Find where the given text appears and provide that cell's center as (X, Y) coordinate. 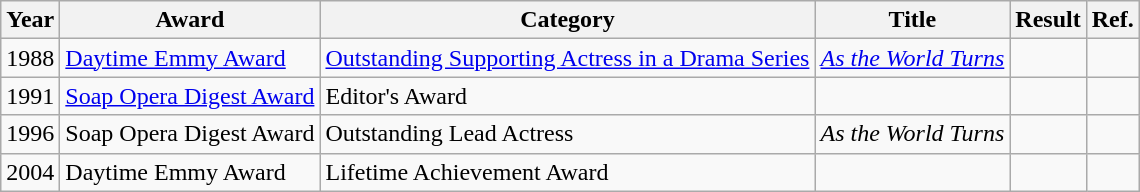
2004 (30, 172)
Lifetime Achievement Award (568, 172)
Year (30, 20)
Award (190, 20)
Outstanding Supporting Actress in a Drama Series (568, 58)
Title (912, 20)
Editor's Award (568, 96)
Result (1048, 20)
1996 (30, 134)
Outstanding Lead Actress (568, 134)
1991 (30, 96)
1988 (30, 58)
Ref. (1112, 20)
Category (568, 20)
